Provide the [X, Y] coordinate of the cell's center where the given text is located.  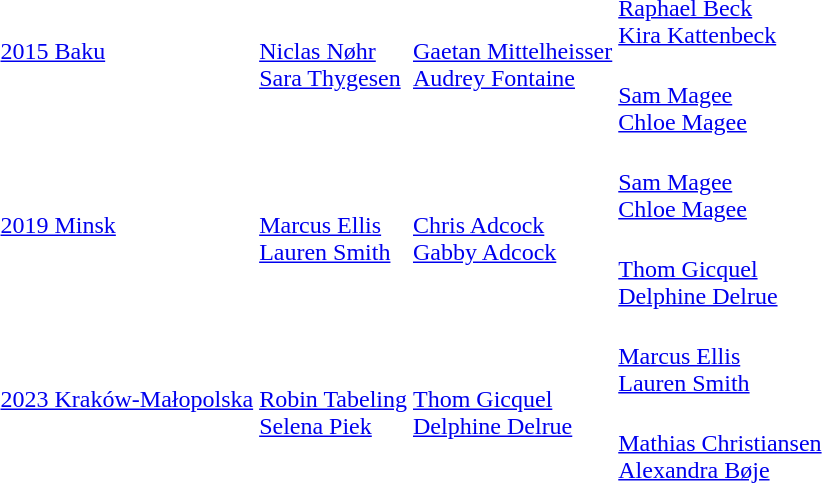
Marcus EllisLauren Smith [334, 226]
Chris AdcockGabby Adcock [513, 226]
